Identify which cell holds the provided text, then report its [x, y] central coordinate. 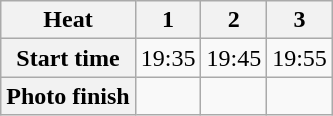
Photo finish [68, 96]
19:55 [300, 58]
19:45 [234, 58]
2 [234, 20]
1 [168, 20]
Heat [68, 20]
Start time [68, 58]
3 [300, 20]
19:35 [168, 58]
